Output the (x, y) coordinate of the center of the cell containing the given text.  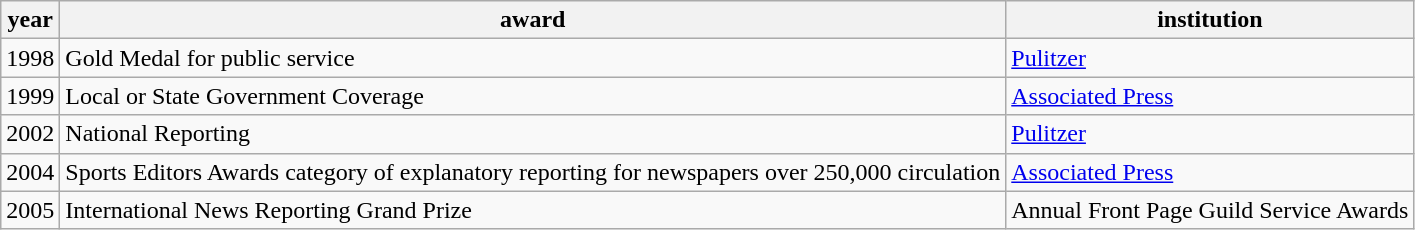
institution (1210, 20)
Local or State Government Coverage (533, 96)
National Reporting (533, 134)
award (533, 20)
year (30, 20)
1999 (30, 96)
1998 (30, 58)
2005 (30, 210)
2004 (30, 172)
International News Reporting Grand Prize (533, 210)
Annual Front Page Guild Service Awards (1210, 210)
Gold Medal for public service (533, 58)
Sports Editors Awards category of explanatory reporting for newspapers over 250,000 circulation (533, 172)
2002 (30, 134)
